Provide the [x, y] coordinate of the cell's center where the given text is located.  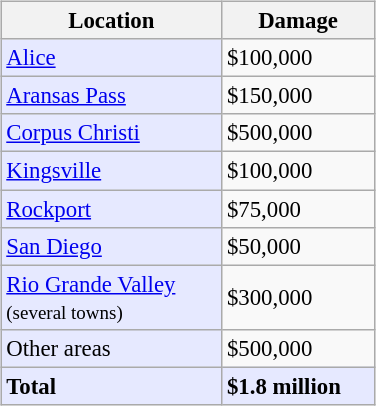
Alice [112, 58]
San Diego [112, 246]
Corpus Christi [112, 133]
Location [112, 21]
Aransas Pass [112, 96]
$1.8 million [298, 386]
Other areas [112, 348]
Rockport [112, 209]
Rio Grande Valley(several towns) [112, 298]
$150,000 [298, 96]
$50,000 [298, 246]
Kingsville [112, 171]
Damage [298, 21]
Total [112, 386]
$75,000 [298, 209]
$300,000 [298, 298]
